From the cell containing the given text, extract its center point as [X, Y] coordinate. 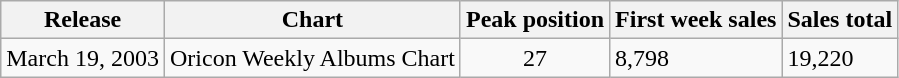
First week sales [696, 20]
8,798 [696, 58]
Release [83, 20]
Peak position [534, 20]
19,220 [840, 58]
Sales total [840, 20]
27 [534, 58]
Chart [312, 20]
Oricon Weekly Albums Chart [312, 58]
March 19, 2003 [83, 58]
